Detect which cell encompasses the target text, then output its (x, y) center coordinate. 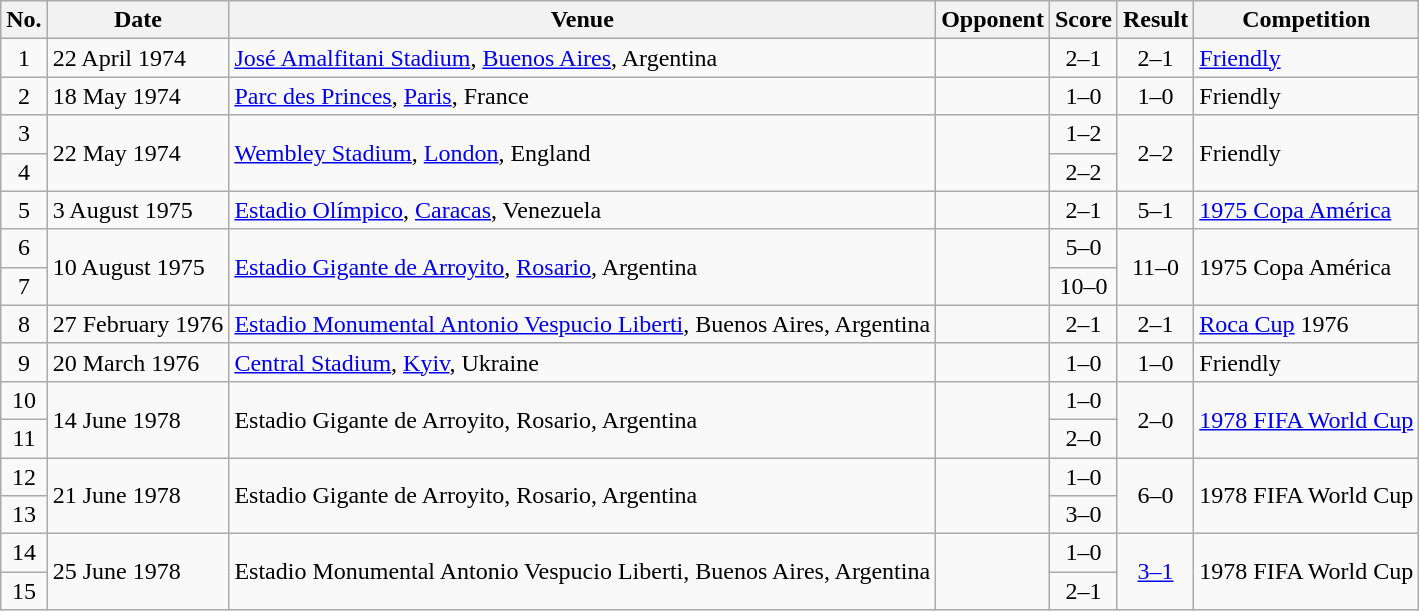
7 (24, 286)
6 (24, 248)
José Amalfitani Stadium, Buenos Aires, Argentina (582, 58)
5–1 (1155, 210)
3 (24, 134)
10–0 (1083, 286)
6–0 (1155, 496)
No. (24, 20)
4 (24, 172)
18 May 1974 (138, 96)
14 June 1978 (138, 419)
Estadio Olímpico, Caracas, Venezuela (582, 210)
21 June 1978 (138, 496)
Wembley Stadium, London, England (582, 153)
15 (24, 591)
Competition (1306, 20)
14 (24, 553)
Central Stadium, Kyiv, Ukraine (582, 362)
Score (1083, 20)
8 (24, 324)
1–2 (1083, 134)
27 February 1976 (138, 324)
3–1 (1155, 572)
22 April 1974 (138, 58)
5 (24, 210)
5–0 (1083, 248)
3–0 (1083, 515)
10 August 1975 (138, 267)
25 June 1978 (138, 572)
11 (24, 438)
12 (24, 477)
Opponent (993, 20)
3 August 1975 (138, 210)
Parc des Princes, Paris, France (582, 96)
1 (24, 58)
Result (1155, 20)
11–0 (1155, 267)
20 March 1976 (138, 362)
Venue (582, 20)
10 (24, 400)
Date (138, 20)
13 (24, 515)
2 (24, 96)
9 (24, 362)
22 May 1974 (138, 153)
Roca Cup 1976 (1306, 324)
